Locate the cell with the specified text and output its (x, y) center coordinate. 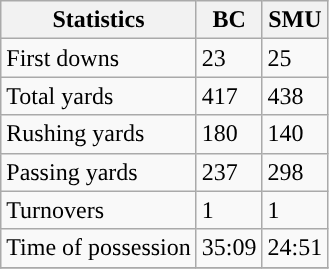
23 (229, 58)
First downs (99, 58)
25 (295, 58)
SMU (295, 20)
180 (229, 134)
Turnovers (99, 210)
35:09 (229, 248)
Rushing yards (99, 134)
Total yards (99, 96)
298 (295, 172)
Statistics (99, 20)
Passing yards (99, 172)
438 (295, 96)
Time of possession (99, 248)
BC (229, 20)
140 (295, 134)
237 (229, 172)
417 (229, 96)
24:51 (295, 248)
